From the cell containing the given text, extract its center point as [x, y] coordinate. 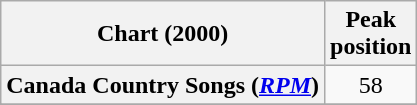
Canada Country Songs (RPM) [163, 85]
Peakposition [371, 34]
58 [371, 85]
Chart (2000) [163, 34]
